For the text-containing cell, return its midpoint in [x, y] coordinate format. 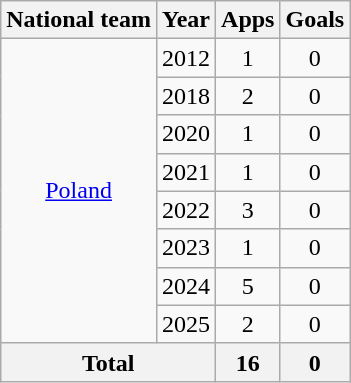
Total [108, 362]
3 [248, 210]
2023 [186, 248]
Poland [79, 191]
2025 [186, 324]
Year [186, 20]
2020 [186, 134]
2022 [186, 210]
2021 [186, 172]
National team [79, 20]
Apps [248, 20]
2024 [186, 286]
5 [248, 286]
2012 [186, 58]
2018 [186, 96]
Goals [315, 20]
16 [248, 362]
